Scan for the cell matching the given text and deliver its (X, Y) coordinate at center. 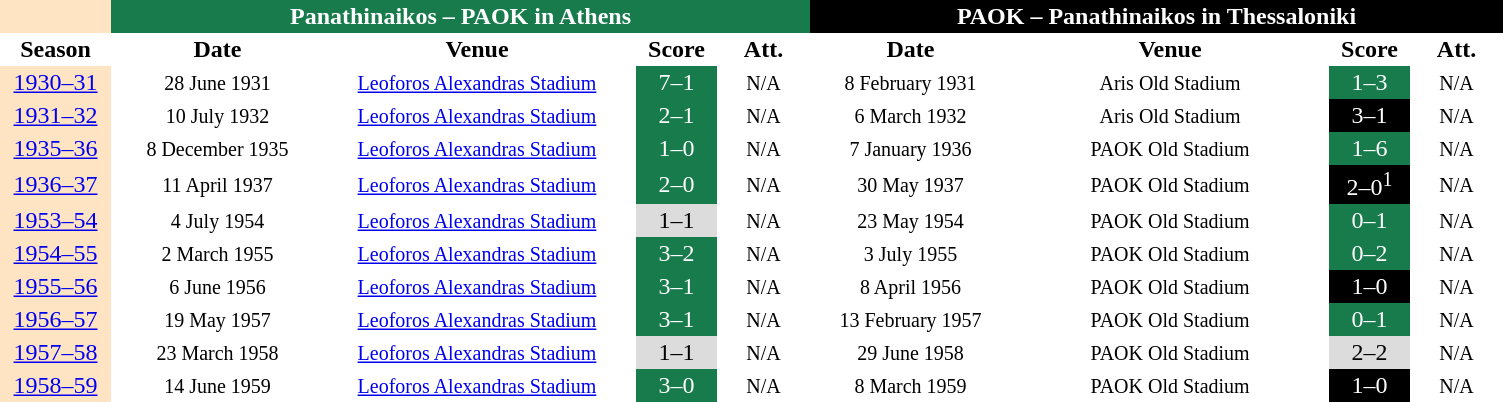
1956–57 (56, 320)
23 March 1958 (218, 352)
3 July 1955 (910, 254)
1–6 (1370, 148)
1931–32 (56, 116)
7 January 1936 (910, 148)
1957–58 (56, 352)
3–0 (676, 386)
10 July 1932 (218, 116)
2–01 (1370, 184)
1936–37 (56, 184)
7–1 (676, 82)
2 March 1955 (218, 254)
23 May 1954 (910, 220)
1953–54 (56, 220)
Season (56, 50)
1935–36 (56, 148)
1930–31 (56, 82)
8 April 1956 (910, 286)
1954–55 (56, 254)
6 March 1932 (910, 116)
2–0 (676, 184)
1955–56 (56, 286)
8 February 1931 (910, 82)
30 May 1937 (910, 184)
Panathinaikos – PAOK in Athens (460, 16)
2–2 (1370, 352)
14 June 1959 (218, 386)
3–2 (676, 254)
13 February 1957 (910, 320)
1958–59 (56, 386)
8 March 1959 (910, 386)
29 June 1958 (910, 352)
4 July 1954 (218, 220)
0–2 (1370, 254)
19 May 1957 (218, 320)
8 December 1935 (218, 148)
1–3 (1370, 82)
6 June 1956 (218, 286)
2–1 (676, 116)
28 June 1931 (218, 82)
PAOK – Panathinaikos in Thessaloniki (1156, 16)
11 April 1937 (218, 184)
